Extract the (x, y) coordinate from the center of the cell holding the provided text.  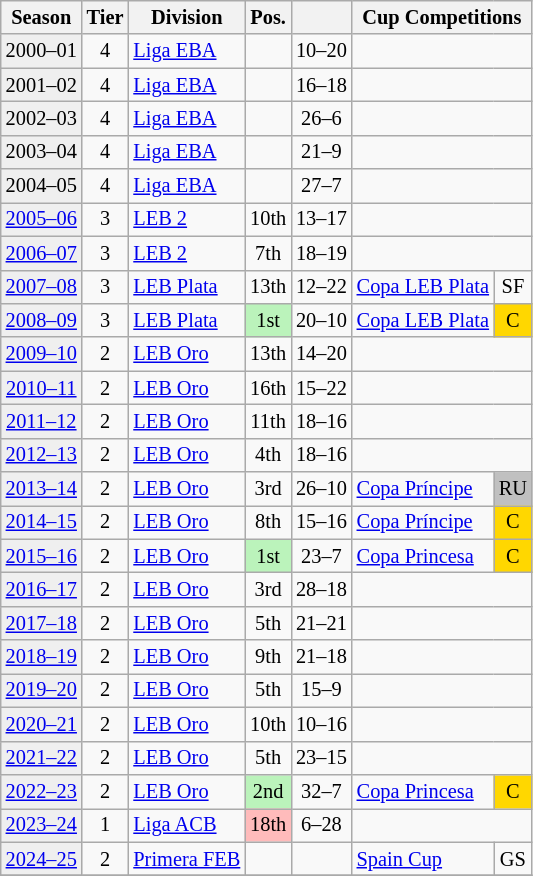
SF (513, 287)
14–20 (322, 354)
23–7 (322, 556)
21–21 (322, 623)
2002–03 (42, 118)
4th (268, 455)
9th (268, 657)
11th (268, 421)
2007–08 (42, 287)
13–17 (322, 219)
2013–14 (42, 489)
23–15 (322, 758)
10–16 (322, 724)
15–9 (322, 690)
2023–24 (42, 825)
2022–23 (42, 791)
2011–12 (42, 421)
2012–13 (42, 455)
32–7 (322, 791)
28–18 (322, 589)
2019–20 (42, 690)
Season (42, 17)
2018–19 (42, 657)
21–9 (322, 152)
26–6 (322, 118)
18–19 (322, 253)
20–10 (322, 320)
16th (268, 388)
1 (106, 825)
2020–21 (42, 724)
2015–16 (42, 556)
27–7 (322, 186)
18th (268, 825)
12–22 (322, 287)
2014–15 (42, 522)
2017–18 (42, 623)
26–10 (322, 489)
2024–25 (42, 859)
2001–02 (42, 85)
15–16 (322, 522)
6–28 (322, 825)
10–20 (322, 51)
15–22 (322, 388)
Primera FEB (186, 859)
16–18 (322, 85)
2021–22 (42, 758)
2004–05 (42, 186)
2000–01 (42, 51)
2008–09 (42, 320)
Pos. (268, 17)
2006–07 (42, 253)
Cup Competitions (442, 17)
2nd (268, 791)
21–18 (322, 657)
2010–11 (42, 388)
2016–17 (42, 589)
RU (513, 489)
Liga ACB (186, 825)
Division (186, 17)
2009–10 (42, 354)
8th (268, 522)
Tier (106, 17)
Spain Cup (423, 859)
GS (513, 859)
2003–04 (42, 152)
7th (268, 253)
2005–06 (42, 219)
